Find where the given text appears and provide that cell's center as [X, Y] coordinate. 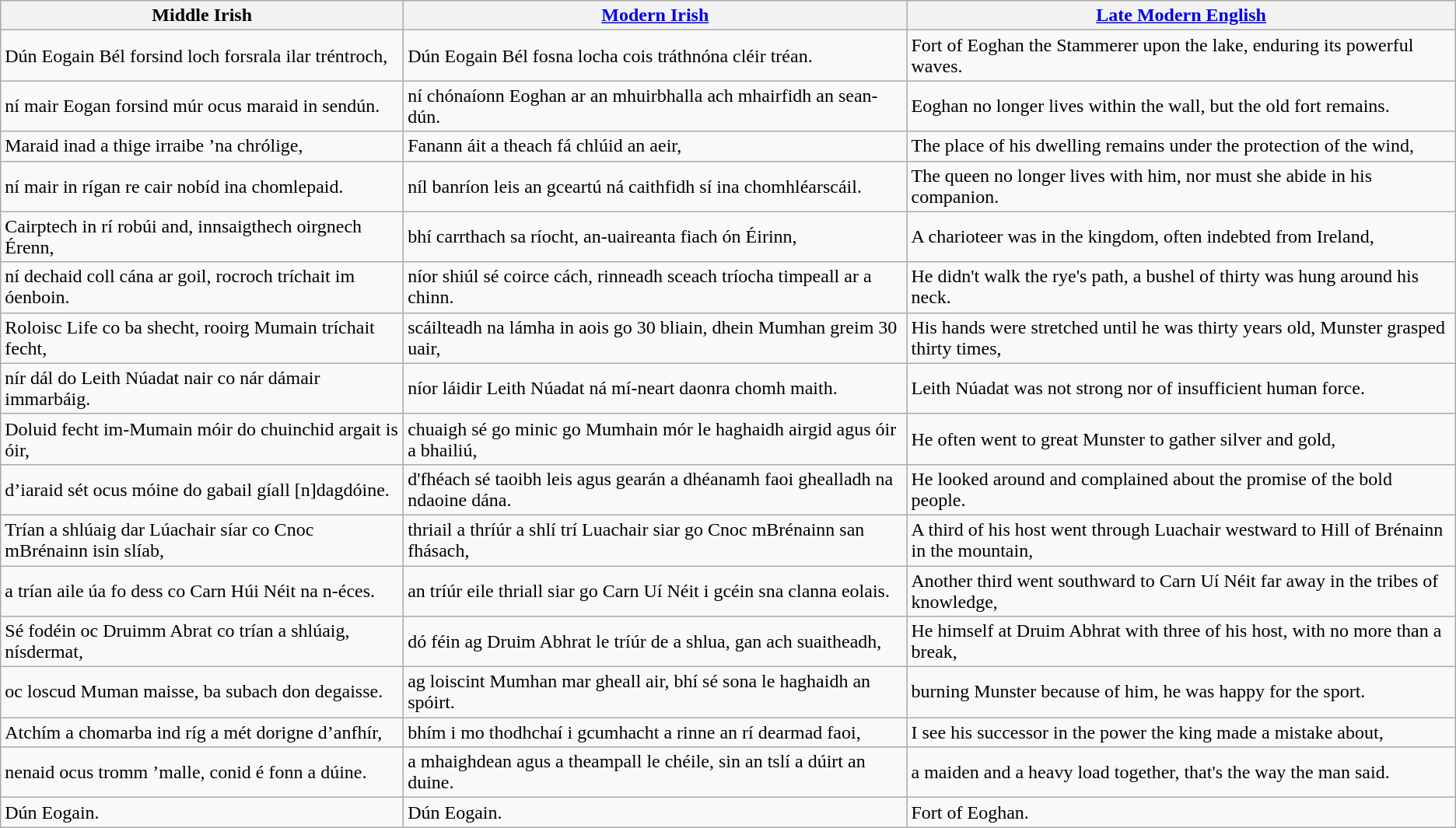
Sé fodéin oc Druimm Abrat co trían a shlúaig, nísdermat, [202, 642]
He didn't walk the rye's path, a bushel of thirty was hung around his neck. [1181, 288]
Cairptech in rí robúi and, innsaigthech oirgnech Érenn, [202, 236]
Fort of Eoghan the Stammerer upon the lake, enduring its powerful waves. [1181, 56]
a mhaighdean agus a theampall le chéile, sin an tslí a dúirt an duine. [655, 773]
Dún Eogain Bél fosna locha cois tráthnóna cléir tréan. [655, 56]
Atchím a chomarba ind ríg a mét dorigne d’anfhír, [202, 732]
A third of his host went through Luachair westward to Hill of Brénainn in the mountain, [1181, 540]
níor láidir Leith Núadat ná mí-neart daonra chomh maith. [655, 389]
Leith Núadat was not strong nor of insufficient human force. [1181, 389]
He often went to great Munster to gather silver and gold, [1181, 438]
Fanann áit a theach fá chlúid an aeir, [655, 146]
níor shiúl sé coirce cách, rinneadh sceach tríocha timpeall ar a chinn. [655, 288]
He himself at Druim Abhrat with three of his host, with no more than a break, [1181, 642]
ní mair Eogan forsind múr ocus maraid in sendún. [202, 106]
Dún Eogain Bél forsind loch forsrala ilar tréntroch, [202, 56]
bhím i mo thodhchaí i gcumhacht a rinne an rí dearmad faoi, [655, 732]
The queen no longer lives with him, nor must she abide in his companion. [1181, 187]
Fort of Eoghan. [1181, 812]
A charioteer was in the kingdom, often indebted from Ireland, [1181, 236]
nír dál do Leith Núadat nair co nár dámair immarbáig. [202, 389]
a maiden and a heavy load together, that's the way the man said. [1181, 773]
ní dechaid coll cána ar goil, rocroch tríchait im óenboin. [202, 288]
dó féin ag Druim Abhrat le tríúr de a shlua, gan ach suaitheadh, [655, 642]
He looked around and complained about the promise of the bold people. [1181, 490]
Another third went southward to Carn Uí Néit far away in the tribes of knowledge, [1181, 591]
níl banríon leis an gceartú ná caithfidh sí ina chomhléarscáil. [655, 187]
Maraid inad a thige irraibe ’na chrólige, [202, 146]
oc loscud Muman maisse, ba subach don degaisse. [202, 692]
d’iaraid sét ocus móine do gabail gíall [n]dagdóine. [202, 490]
bhí carrthach sa ríocht, an-uaireanta fiach ón Éirinn, [655, 236]
an tríúr eile thriall siar go Carn Uí Néit i gcéin sna clanna eolais. [655, 591]
Trían a shlúaig dar Lúachair síar co Cnoc mBrénainn isin slíab, [202, 540]
chuaigh sé go minic go Mumhain mór le haghaidh airgid agus óir a bhailiú, [655, 438]
Eoghan no longer lives within the wall, but the old fort remains. [1181, 106]
The place of his dwelling remains under the protection of the wind, [1181, 146]
Late Modern English [1181, 16]
ag loiscint Mumhan mar gheall air, bhí sé sona le haghaidh an spóirt. [655, 692]
nenaid ocus tromm ’malle, conid é fonn a dúine. [202, 773]
Middle Irish [202, 16]
d'fhéach sé taoibh leis agus gearán a dhéanamh faoi ghealladh na ndaoine dána. [655, 490]
ní chónaíonn Eoghan ar an mhuirbhalla ach mhairfidh an sean-dún. [655, 106]
burning Munster because of him, he was happy for the sport. [1181, 692]
a trían aile úa fo dess co Carn Húi Néit na n-éces. [202, 591]
Doluid fecht im-Mumain móir do chuinchid argait is óir, [202, 438]
Roloisc Life co ba shecht, rooirg Mumain tríchait fecht, [202, 337]
ní mair in rígan re cair nobíd ina chomlepaid. [202, 187]
I see his successor in the power the king made a mistake about, [1181, 732]
scáilteadh na lámha in aois go 30 bliain, dhein Mumhan greim 30 uair, [655, 337]
His hands were stretched until he was thirty years old, Munster grasped thirty times, [1181, 337]
thriail a thríúr a shlí trí Luachair siar go Cnoc mBrénainn san fhásach, [655, 540]
Modern Irish [655, 16]
